Output the (X, Y) coordinate of the center of the cell containing the given text.  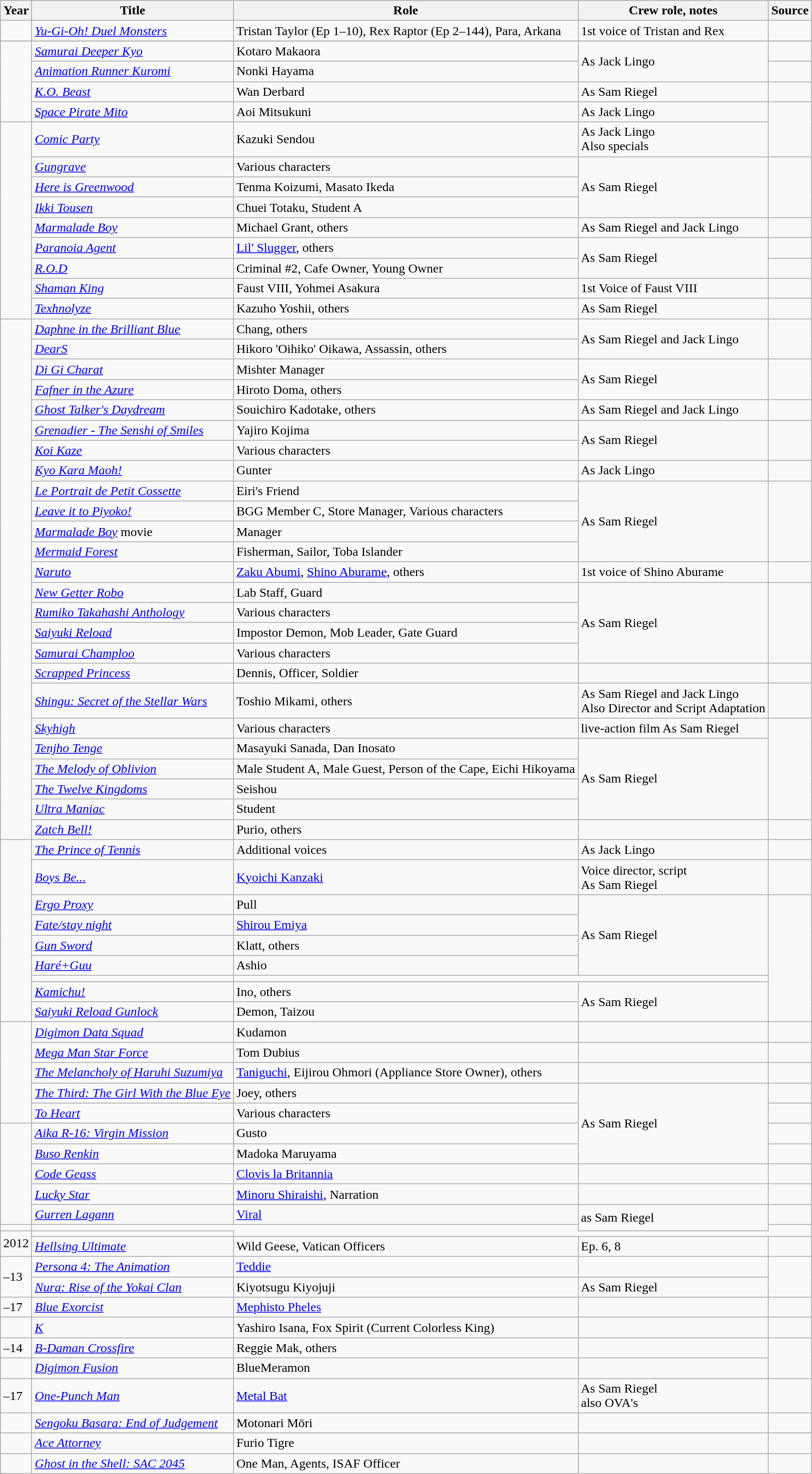
Ergo Proxy (133, 904)
Mermaid Forest (133, 551)
Kyo Kara Maoh! (133, 471)
Madoka Maruyama (406, 1154)
Joey, others (406, 1093)
Zaku Abumi, Shino Aburame, others (406, 572)
Koi Kaze (133, 450)
Impostor Demon, Mob Leader, Gate Guard (406, 633)
Demon, Taizou (406, 1012)
BGG Member C, Store Manager, Various characters (406, 511)
Ikki Tousen (133, 207)
Gunter (406, 471)
Samurai Champloo (133, 653)
Ultra Maniac (133, 809)
Michael Grant, others (406, 227)
Tristan Taylor (Ep 1–10), Rex Raptor (Ep 2–144), Para, Arkana (406, 31)
Shaman King (133, 289)
Nura: Rise of the Yokai Clan (133, 1287)
Lab Staff, Guard (406, 592)
Zatch Bell! (133, 829)
B-Daman Crossfire (133, 1348)
Sengoku Basara: End of Judgement (133, 1423)
Tenma Koizumi, Masato Ikeda (406, 187)
Skyhigh (133, 728)
Persona 4: The Animation (133, 1267)
Viral (406, 1214)
Aika R-16: Virgin Mission (133, 1133)
Tenjho Tenge (133, 748)
Student (406, 809)
Faust VIII, Yohmei Asakura (406, 289)
Wild Geese, Vatican Officers (406, 1247)
One-Punch Man (133, 1396)
Gun Sword (133, 945)
Kamichu! (133, 992)
The Melancholy of Haruhi Suzumiya (133, 1073)
Role (406, 11)
Nonki Hayama (406, 71)
Lil' Slugger, others (406, 248)
Yu-Gi-Oh! Duel Monsters (133, 31)
Title (133, 11)
Gusto (406, 1133)
Gurren Lagann (133, 1214)
Fafner in the Azure (133, 390)
Haré+Guu (133, 966)
Chuei Totaku, Student A (406, 207)
–13 (16, 1277)
Year (16, 11)
Ace Attorney (133, 1443)
Here is Greenwood (133, 187)
To Heart (133, 1113)
As Sam Riegel also OVA's (673, 1396)
Kazuho Yoshii, others (406, 309)
Mega Man Star Force (133, 1052)
Souichiro Kadotake, others (406, 410)
Space Pirate Mito (133, 112)
New Getter Robo (133, 592)
Seishou (406, 789)
Masayuki Sanada, Dan Inosato (406, 748)
Hiroto Doma, others (406, 390)
Klatt, others (406, 945)
Chang, others (406, 329)
Fisherman, Sailor, Toba Islander (406, 551)
Le Portrait de Petit Cossette (133, 491)
Additional voices (406, 850)
Mephisto Pheles (406, 1307)
Reggie Mak, others (406, 1348)
Metal Bat (406, 1396)
Motonari Mōri (406, 1423)
Criminal #2, Cafe Owner, Young Owner (406, 268)
Saiyuki Reload Gunlock (133, 1012)
Di Gi Charat (133, 369)
Shirou Emiya (406, 925)
Saiyuki Reload (133, 633)
Toshio Mikami, others (406, 701)
Code Geass (133, 1174)
1st voice of Shino Aburame (673, 572)
Kyoichi Kanzaki (406, 877)
Digimon Fusion (133, 1368)
live-action film As Sam Riegel (673, 728)
Male Student A, Male Guest, Person of the Cape, Eichi Hikoyama (406, 769)
Digimon Data Squad (133, 1032)
Crew role, notes (673, 11)
Grenadier - The Senshi of Smiles (133, 430)
BlueMeramon (406, 1368)
1st voice of Tristan and Rex (673, 31)
Purio, others (406, 829)
Mishter Manager (406, 369)
Marmalade Boy movie (133, 531)
Samurai Deeper Kyo (133, 51)
Minoru Shiraishi, Narration (406, 1194)
Kiyotsugu Kiyojuji (406, 1287)
Leave it to Piyoko! (133, 511)
Ghost Talker's Daydream (133, 410)
Buso Renkin (133, 1154)
Kudamon (406, 1032)
Manager (406, 531)
Naruto (133, 572)
Boys Be... (133, 877)
Taniguchi, Eijirou Ohmori (Appliance Store Owner), others (406, 1073)
Aoi Mitsukuni (406, 112)
Comic Party (133, 139)
Hikoro 'Oihiko' Oikawa, Assassin, others (406, 349)
Shingu: Secret of the Stellar Wars (133, 701)
Ashio (406, 966)
Dennis, Officer, Soldier (406, 673)
Ghost in the Shell: SAC 2045 (133, 1463)
Furio Tigre (406, 1443)
Rumiko Takahashi Anthology (133, 613)
Animation Runner Kuromi (133, 71)
Teddie (406, 1267)
Wan Derbard (406, 92)
As Jack LingoAlso specials (673, 139)
DearS (133, 349)
The Melody of Oblivion (133, 769)
Texhnolyze (133, 309)
Marmalade Boy (133, 227)
Paranoia Agent (133, 248)
Clovis la Britannia (406, 1174)
Blue Exorcist (133, 1307)
Eiri's Friend (406, 491)
The Prince of Tennis (133, 850)
Tom Dubius (406, 1052)
as Sam Riegel (673, 1217)
Kotaro Makaora (406, 51)
Ino, others (406, 992)
Gungrave (133, 167)
Yajiro Kojima (406, 430)
One Man, Agents, ISAF Officer (406, 1463)
Scrapped Princess (133, 673)
R.O.D (133, 268)
Yashiro Isana, Fox Spirit (Current Colorless King) (406, 1328)
Fate/stay night (133, 925)
Kazuki Sendou (406, 139)
Hellsing Ultimate (133, 1247)
As Sam Riegel and Jack LingoAlso Director and Script Adaptation (673, 701)
K (133, 1328)
Daphne in the Brilliant Blue (133, 329)
Ep. 6, 8 (673, 1247)
K.O. Beast (133, 92)
Voice director, scriptAs Sam Riegel (673, 877)
Source (790, 11)
1st Voice of Faust VIII (673, 289)
2012 (16, 1244)
The Third: The Girl With the Blue Eye (133, 1093)
–14 (16, 1348)
The Twelve Kingdoms (133, 789)
Lucky Star (133, 1194)
Pull (406, 904)
